Output the [x, y] coordinate of the center of the cell containing the given text.  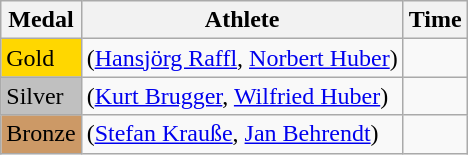
Gold [41, 58]
(Kurt Brugger, Wilfried Huber) [242, 96]
Silver [41, 96]
(Stefan Krauße, Jan Behrendt) [242, 134]
(Hansjörg Raffl, Norbert Huber) [242, 58]
Medal [41, 20]
Bronze [41, 134]
Athlete [242, 20]
Time [435, 20]
